Determine the (x, y) coordinate at the center of the cell enclosing the given text.  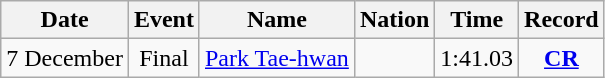
7 December (65, 58)
Park Tae-hwan (276, 58)
Date (65, 20)
Record (562, 20)
1:41.03 (477, 58)
CR (562, 58)
Nation (394, 20)
Event (164, 20)
Time (477, 20)
Final (164, 58)
Name (276, 20)
